Find where the given text appears and provide that cell's center as [X, Y] coordinate. 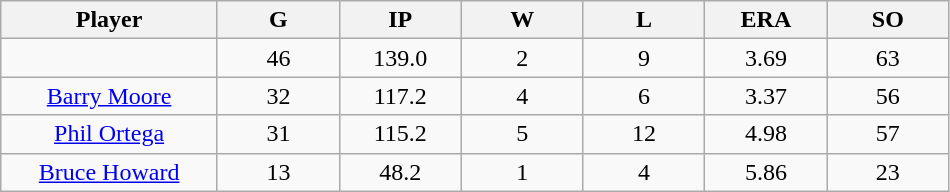
139.0 [400, 58]
63 [888, 58]
Player [110, 20]
IP [400, 20]
L [644, 20]
1 [522, 172]
31 [278, 134]
6 [644, 96]
9 [644, 58]
23 [888, 172]
48.2 [400, 172]
115.2 [400, 134]
3.37 [766, 96]
G [278, 20]
W [522, 20]
SO [888, 20]
56 [888, 96]
57 [888, 134]
Barry Moore [110, 96]
ERA [766, 20]
12 [644, 134]
5 [522, 134]
32 [278, 96]
3.69 [766, 58]
Bruce Howard [110, 172]
117.2 [400, 96]
5.86 [766, 172]
13 [278, 172]
4.98 [766, 134]
2 [522, 58]
46 [278, 58]
Phil Ortega [110, 134]
